Search for the cell housing the specified text and yield its (X, Y) center coordinate. 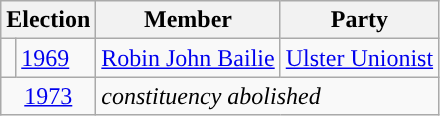
1969 (56, 58)
Party (359, 20)
Election (48, 20)
Ulster Unionist (359, 58)
Robin John Bailie (188, 58)
1973 (48, 96)
constituency abolished (268, 96)
Member (188, 20)
